Return the [x, y] coordinate for the center point of the cell that contains the specified text.  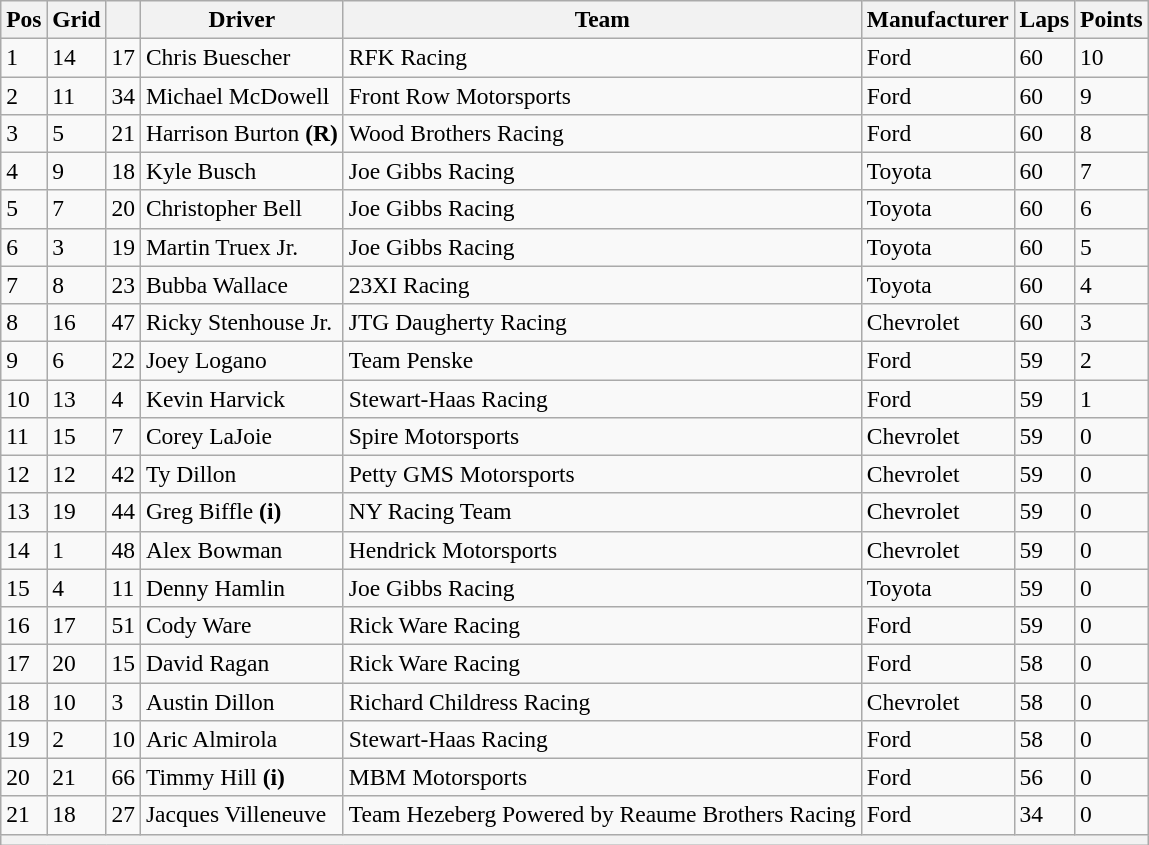
David Ragan [242, 663]
Denny Hamlin [242, 588]
47 [123, 322]
Joey Logano [242, 360]
44 [123, 512]
Austin Dillon [242, 701]
23 [123, 285]
Pos [24, 19]
Corey LaJoie [242, 436]
Ty Dillon [242, 474]
Laps [1044, 19]
23XI Racing [602, 285]
Kevin Harvick [242, 398]
22 [123, 360]
Driver [242, 19]
Jacques Villeneuve [242, 815]
Timmy Hill (i) [242, 777]
Kyle Busch [242, 171]
MBM Motorsports [602, 777]
Michael McDowell [242, 95]
Team Hezeberg Powered by Reaume Brothers Racing [602, 815]
Ricky Stenhouse Jr. [242, 322]
Richard Childress Racing [602, 701]
Martin Truex Jr. [242, 247]
51 [123, 625]
Spire Motorsports [602, 436]
Team Penske [602, 360]
Alex Bowman [242, 550]
Greg Biffle (i) [242, 512]
Front Row Motorsports [602, 95]
66 [123, 777]
Bubba Wallace [242, 285]
56 [1044, 777]
Cody Ware [242, 625]
Team [602, 19]
42 [123, 474]
Chris Buescher [242, 57]
Points [1112, 19]
Hendrick Motorsports [602, 550]
JTG Daugherty Racing [602, 322]
Petty GMS Motorsports [602, 474]
Aric Almirola [242, 739]
NY Racing Team [602, 512]
27 [123, 815]
Harrison Burton (R) [242, 133]
48 [123, 550]
Grid [76, 19]
Christopher Bell [242, 209]
Manufacturer [938, 19]
RFK Racing [602, 57]
Wood Brothers Racing [602, 133]
